For the text-containing cell, return its midpoint in (x, y) coordinate format. 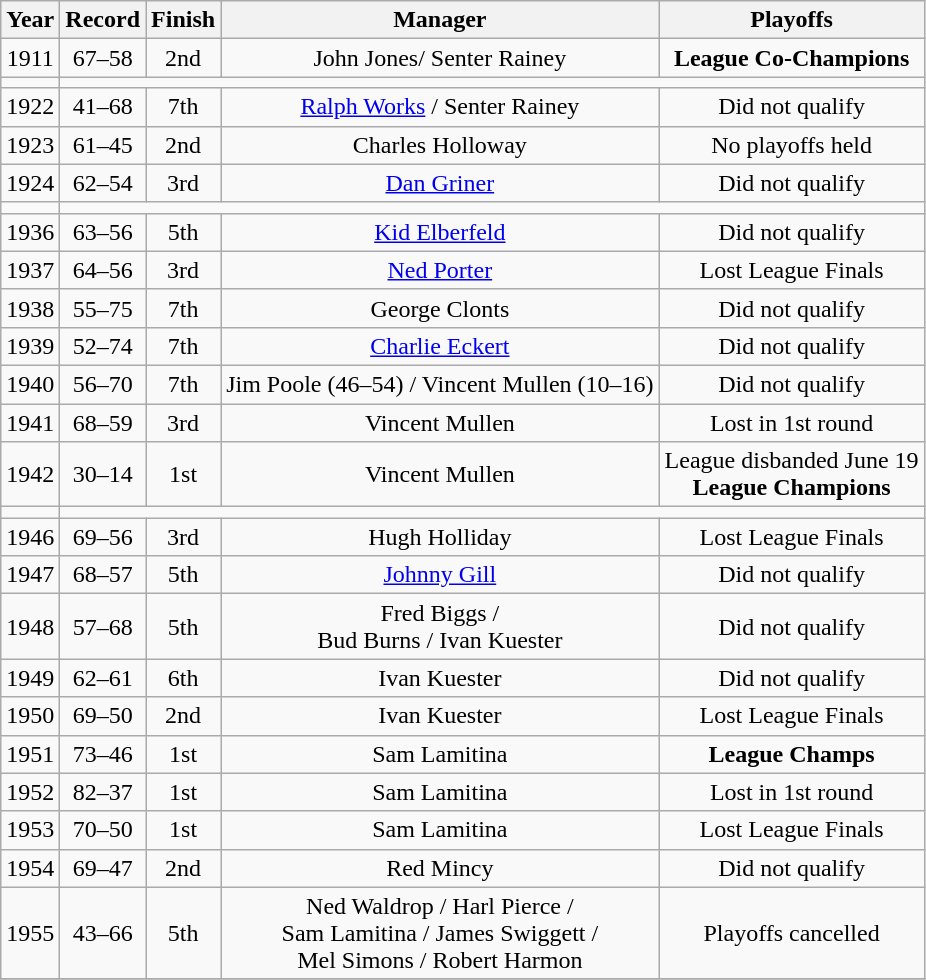
30–14 (103, 474)
1955 (30, 933)
55–75 (103, 308)
62–54 (103, 183)
63–56 (103, 232)
Kid Elberfeld (440, 232)
1947 (30, 575)
1922 (30, 107)
Ralph Works / Senter Rainey (440, 107)
Ned Porter (440, 270)
George Clonts (440, 308)
Charles Holloway (440, 145)
1939 (30, 346)
52–74 (103, 346)
Playoffs (792, 20)
1938 (30, 308)
57–68 (103, 626)
1923 (30, 145)
69–56 (103, 537)
67–58 (103, 58)
1941 (30, 423)
1952 (30, 792)
68–59 (103, 423)
Playoffs cancelled (792, 933)
69–50 (103, 716)
Red Mincy (440, 868)
1937 (30, 270)
1946 (30, 537)
1949 (30, 678)
56–70 (103, 384)
Jim Poole (46–54) / Vincent Mullen (10–16) (440, 384)
Dan Griner (440, 183)
Fred Biggs / Bud Burns / Ivan Kuester (440, 626)
69–47 (103, 868)
82–37 (103, 792)
1911 (30, 58)
1953 (30, 830)
League disbanded June 19League Champions (792, 474)
1924 (30, 183)
Charlie Eckert (440, 346)
Finish (184, 20)
1936 (30, 232)
1954 (30, 868)
70–50 (103, 830)
64–56 (103, 270)
6th (184, 678)
John Jones/ Senter Rainey (440, 58)
Year (30, 20)
1942 (30, 474)
League Champs (792, 754)
League Co-Champions (792, 58)
1940 (30, 384)
Ned Waldrop / Harl Pierce / Sam Lamitina / James Swiggett / Mel Simons / Robert Harmon (440, 933)
61–45 (103, 145)
1950 (30, 716)
Johnny Gill (440, 575)
68–57 (103, 575)
41–68 (103, 107)
62–61 (103, 678)
Hugh Holliday (440, 537)
No playoffs held (792, 145)
43–66 (103, 933)
1948 (30, 626)
Manager (440, 20)
73–46 (103, 754)
1951 (30, 754)
Record (103, 20)
